Search for the cell housing the specified text and yield its [X, Y] center coordinate. 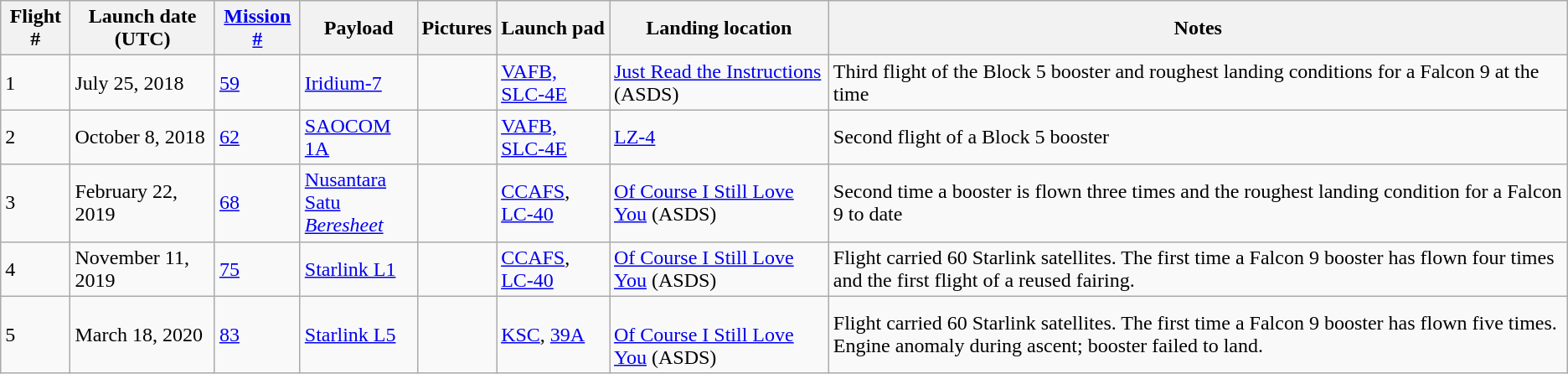
59 [257, 82]
Starlink L5 [358, 335]
68 [257, 203]
Nusantara SatuBeresheet [358, 203]
October 8, 2018 [142, 138]
83 [257, 335]
Flight carried 60 Starlink satellites. The first time a Falcon 9 booster has flown five times. Engine anomaly during ascent; booster failed to land. [1198, 335]
75 [257, 268]
February 22, 2019 [142, 203]
Flight carried 60 Starlink satellites. The first time a Falcon 9 booster has flown four times and the first flight of a reused fairing. [1198, 268]
Just Read the Instructions (ASDS) [720, 82]
Iridium-7 [358, 82]
Notes [1198, 29]
1 [35, 82]
62 [257, 138]
SAOCOM 1A [358, 138]
Pictures [457, 29]
Landing location [720, 29]
Flight # [35, 29]
Payload [358, 29]
LZ-4 [720, 138]
Launch date (UTC) [142, 29]
5 [35, 335]
Mission # [257, 29]
July 25, 2018 [142, 82]
KSC, 39A [553, 335]
3 [35, 203]
Second time a booster is flown three times and the roughest landing condition for a Falcon 9 to date [1198, 203]
4 [35, 268]
Third flight of the Block 5 booster and roughest landing conditions for a Falcon 9 at the time [1198, 82]
Second flight of a Block 5 booster [1198, 138]
Starlink L1 [358, 268]
Launch pad [553, 29]
2 [35, 138]
November 11, 2019 [142, 268]
March 18, 2020 [142, 335]
